Return the [X, Y] coordinate for the center point of the cell that contains the specified text.  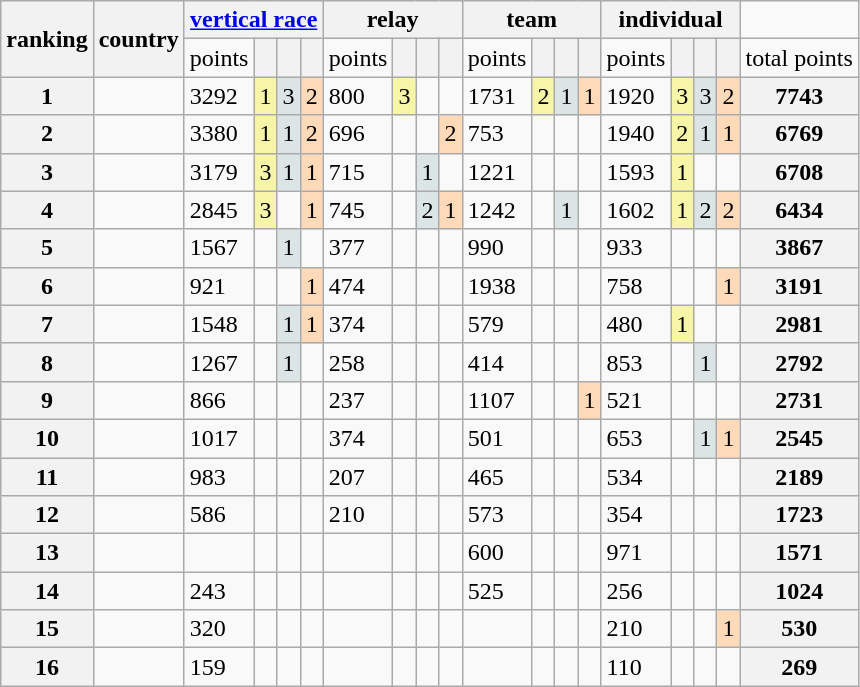
715 [358, 172]
1602 [636, 210]
4 [47, 210]
1242 [497, 210]
237 [358, 400]
696 [358, 134]
2189 [799, 477]
2845 [219, 210]
1548 [219, 324]
7743 [799, 96]
1593 [636, 172]
5 [47, 248]
600 [497, 553]
1571 [799, 553]
total points [799, 58]
256 [636, 591]
11 [47, 477]
269 [799, 667]
521 [636, 400]
1567 [219, 248]
1107 [497, 400]
159 [219, 667]
12 [47, 515]
3380 [219, 134]
7 [47, 324]
586 [219, 515]
1920 [636, 96]
1940 [636, 134]
16 [47, 667]
1938 [497, 286]
853 [636, 362]
579 [497, 324]
6769 [799, 134]
15 [47, 629]
13 [47, 553]
530 [799, 629]
1221 [497, 172]
866 [219, 400]
team [532, 20]
8 [47, 362]
753 [497, 134]
1017 [219, 438]
1731 [497, 96]
2731 [799, 400]
745 [358, 210]
800 [358, 96]
258 [358, 362]
6434 [799, 210]
414 [497, 362]
933 [636, 248]
990 [497, 248]
971 [636, 553]
525 [497, 591]
country [138, 39]
110 [636, 667]
3179 [219, 172]
501 [497, 438]
3867 [799, 248]
individual [670, 20]
1024 [799, 591]
6708 [799, 172]
983 [219, 477]
377 [358, 248]
207 [358, 477]
534 [636, 477]
1723 [799, 515]
2545 [799, 438]
relay [392, 20]
1267 [219, 362]
653 [636, 438]
14 [47, 591]
573 [497, 515]
480 [636, 324]
vertical race [254, 20]
465 [497, 477]
243 [219, 591]
9 [47, 400]
2981 [799, 324]
921 [219, 286]
474 [358, 286]
10 [47, 438]
2792 [799, 362]
3292 [219, 96]
320 [219, 629]
6 [47, 286]
758 [636, 286]
ranking [47, 39]
3191 [799, 286]
354 [636, 515]
